Pinpoint the cell where the given text exists, returning its (X, Y) midpoint coordinate. 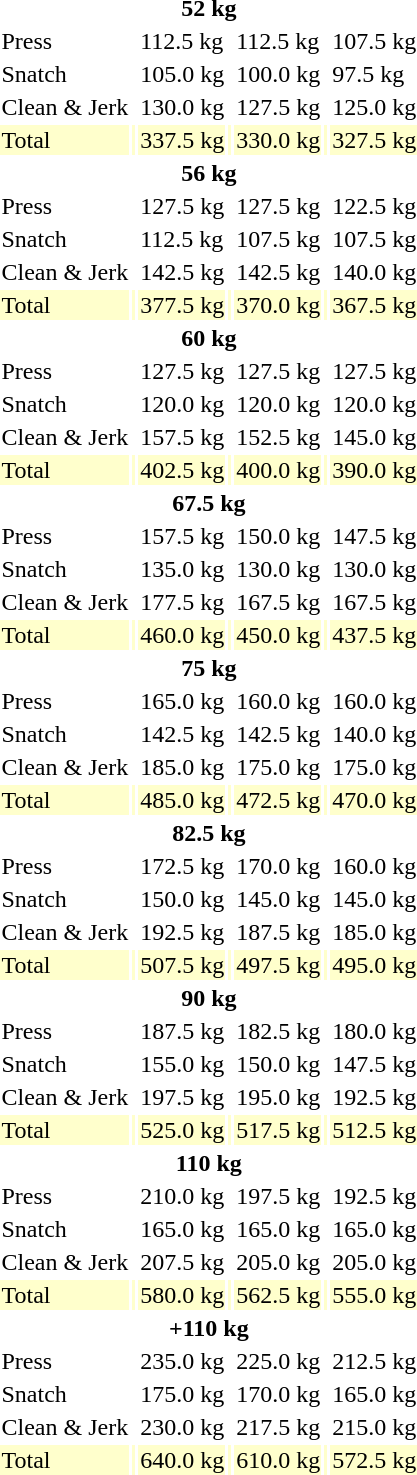
235.0 kg (182, 1361)
562.5 kg (278, 1295)
205.0 kg (278, 1262)
640.0 kg (182, 1460)
195.0 kg (278, 1097)
217.5 kg (278, 1427)
210.0 kg (182, 1196)
525.0 kg (182, 1130)
105.0 kg (182, 74)
485.0 kg (182, 800)
177.5 kg (182, 602)
145.0 kg (278, 899)
155.0 kg (182, 1064)
330.0 kg (278, 140)
182.5 kg (278, 1031)
167.5 kg (278, 602)
230.0 kg (182, 1427)
185.0 kg (182, 767)
225.0 kg (278, 1361)
192.5 kg (182, 932)
460.0 kg (182, 635)
100.0 kg (278, 74)
517.5 kg (278, 1130)
450.0 kg (278, 635)
172.5 kg (182, 866)
377.5 kg (182, 305)
207.5 kg (182, 1262)
135.0 kg (182, 569)
402.5 kg (182, 470)
160.0 kg (278, 701)
472.5 kg (278, 800)
152.5 kg (278, 437)
507.5 kg (182, 965)
337.5 kg (182, 140)
400.0 kg (278, 470)
610.0 kg (278, 1460)
370.0 kg (278, 305)
580.0 kg (182, 1295)
497.5 kg (278, 965)
107.5 kg (278, 239)
